Find where the given text appears and provide that cell's center as (x, y) coordinate. 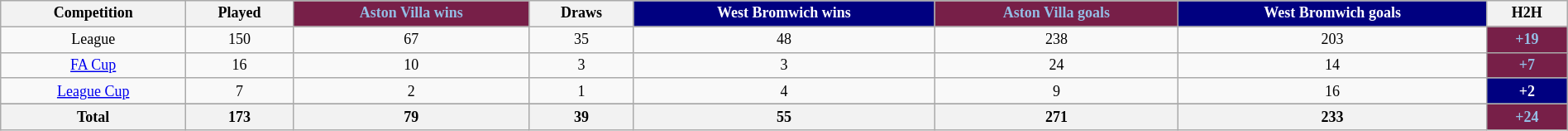
Draws (581, 13)
9 (1056, 91)
238 (1056, 40)
79 (411, 116)
League Cup (93, 91)
Aston Villa goals (1056, 13)
233 (1333, 116)
Total (93, 116)
150 (240, 40)
+7 (1527, 65)
2 (411, 91)
55 (784, 116)
4 (784, 91)
35 (581, 40)
173 (240, 116)
1 (581, 91)
67 (411, 40)
7 (240, 91)
24 (1056, 65)
West Bromwich goals (1333, 13)
Played (240, 13)
West Bromwich wins (784, 13)
39 (581, 116)
+24 (1527, 116)
48 (784, 40)
271 (1056, 116)
Competition (93, 13)
+2 (1527, 91)
Aston Villa wins (411, 13)
H2H (1527, 13)
10 (411, 65)
+19 (1527, 40)
203 (1333, 40)
FA Cup (93, 65)
14 (1333, 65)
League (93, 40)
